Pinpoint the cell where the given text exists, returning its [X, Y] midpoint coordinate. 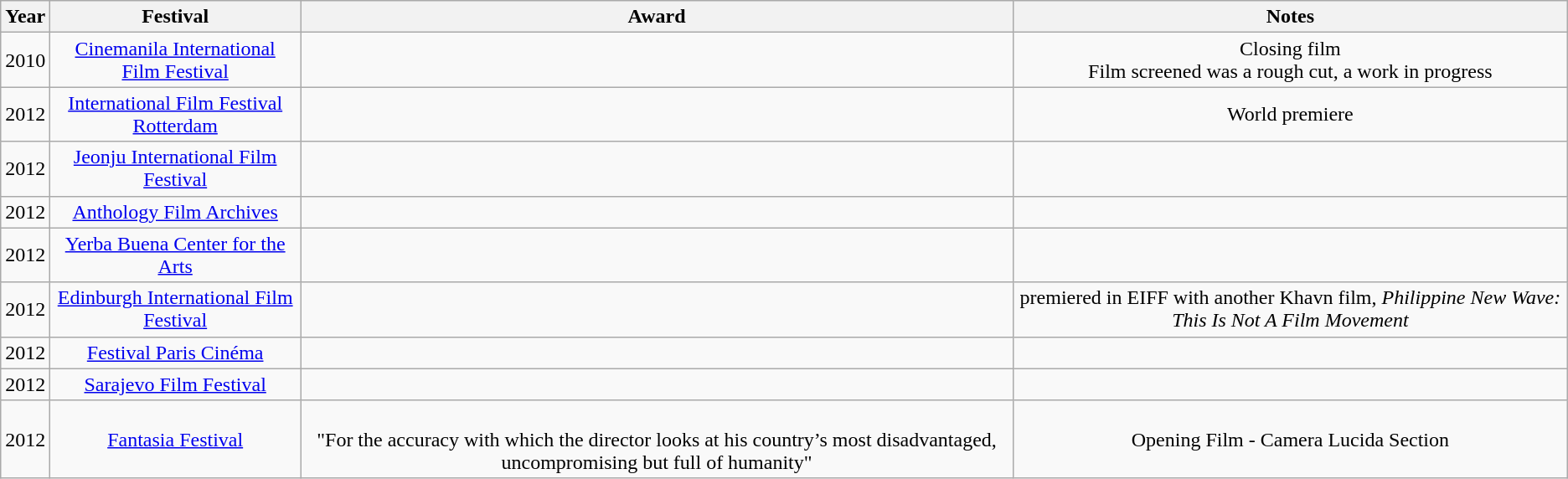
Award [657, 17]
Opening Film - Camera Lucida Section [1291, 439]
premiered in EIFF with another Khavn film, Philippine New Wave: This Is Not A Film Movement [1291, 310]
"For the accuracy with which the director looks at his country’s most disadvantaged, uncompromising but full of humanity" [657, 439]
Yerba Buena Center for the Arts [176, 255]
Year [25, 17]
Festival [176, 17]
International Film Festival Rotterdam [176, 114]
Notes [1291, 17]
Fantasia Festival [176, 439]
World premiere [1291, 114]
Edinburgh International Film Festival [176, 310]
Closing filmFilm screened was a rough cut, a work in progress [1291, 60]
Jeonju International Film Festival [176, 169]
Anthology Film Archives [176, 212]
Festival Paris Cinéma [176, 353]
Sarajevo Film Festival [176, 384]
2010 [25, 60]
Cinemanila International Film Festival [176, 60]
